From the cell containing the given text, extract its center point as (X, Y) coordinate. 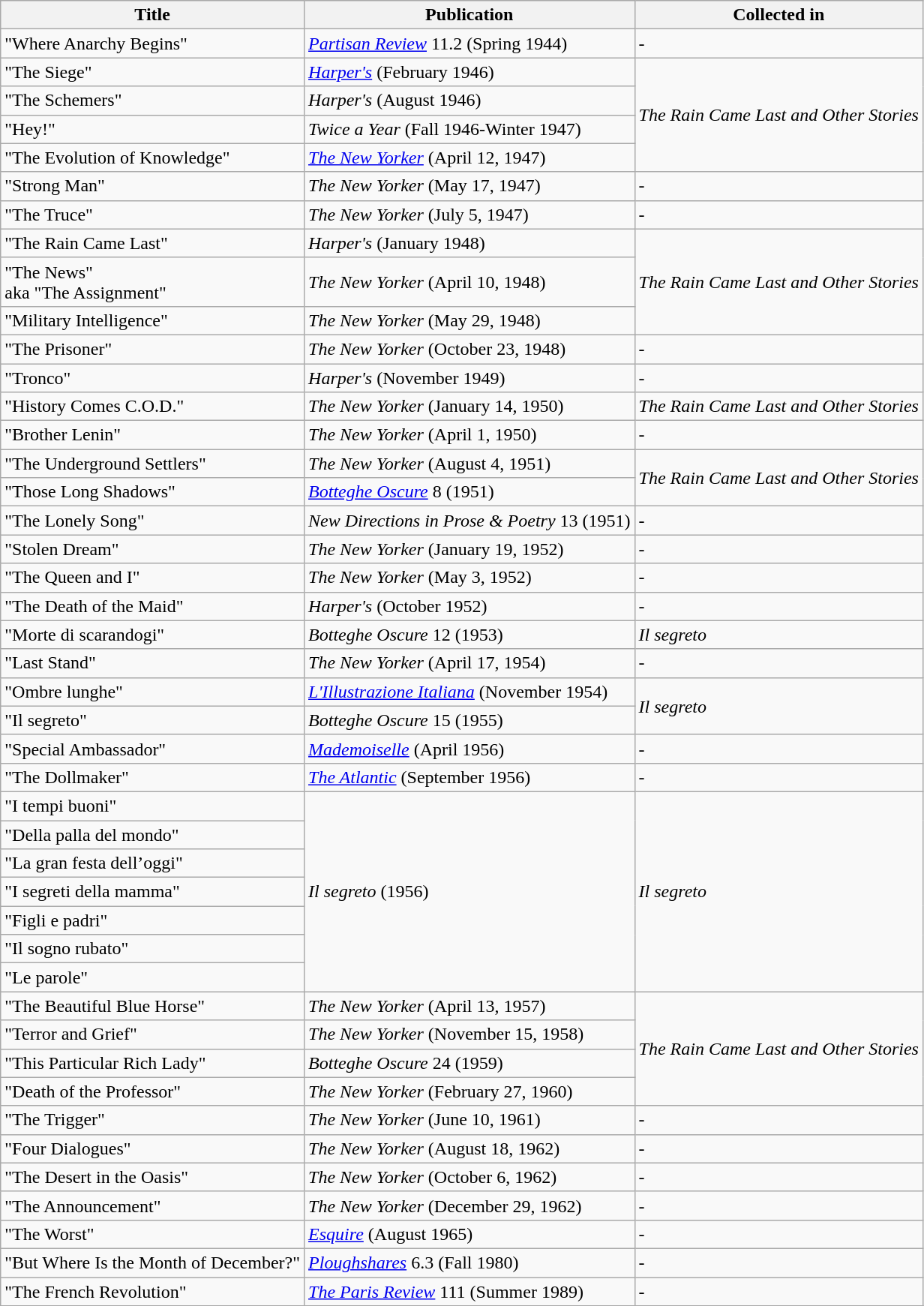
Esquire (August 1965) (469, 1234)
"The Worst" (153, 1234)
"Figli e padri" (153, 920)
"The Lonely Song" (153, 521)
The New Yorker (May 17, 1947) (469, 186)
"History Comes C.O.D." (153, 407)
"La gran festa dell’oggi" (153, 863)
"Those Long Shadows" (153, 492)
"The Death of the Maid" (153, 606)
"Stolen Dream" (153, 549)
Botteghe Oscure 24 (1959) (469, 1063)
The New Yorker (April 17, 1954) (469, 663)
"Il sogno rubato" (153, 949)
The New Yorker (June 10, 1961) (469, 1120)
Ploughshares 6.3 (Fall 1980) (469, 1262)
"The Truce" (153, 215)
"This Particular Rich Lady" (153, 1063)
"Brother Lenin" (153, 435)
"Tronco" (153, 377)
"I segreti della mamma" (153, 892)
"The Announcement" (153, 1205)
"The Siege" (153, 72)
The New Yorker (May 29, 1948) (469, 320)
"The Prisoner" (153, 349)
Mademoiselle (April 1956) (469, 749)
The New Yorker (October 6, 1962) (469, 1177)
The New Yorker (August 4, 1951) (469, 464)
"But Where Is the Month of December?" (153, 1262)
Harper's (November 1949) (469, 377)
The New Yorker (December 29, 1962) (469, 1205)
"Morte di scarandogi" (153, 635)
"The Queen and I" (153, 578)
"Four Dialogues" (153, 1148)
The New Yorker (January 19, 1952) (469, 549)
The New Yorker (April 10, 1948) (469, 282)
Twice a Year (Fall 1946-Winter 1947) (469, 129)
The New Yorker (October 23, 1948) (469, 349)
The New Yorker (January 14, 1950) (469, 407)
"The Beautiful Blue Horse" (153, 1006)
The New Yorker (August 18, 1962) (469, 1148)
Partisan Review 11.2 (Spring 1944) (469, 44)
Collected in (778, 15)
"The News"aka "The Assignment" (153, 282)
"I tempi buoni" (153, 806)
Publication (469, 15)
"Death of the Professor" (153, 1091)
"Le parole" (153, 977)
"The Dollmaker" (153, 777)
Botteghe Oscure 15 (1955) (469, 720)
The New Yorker (November 15, 1958) (469, 1034)
"Last Stand" (153, 663)
"Special Ambassador" (153, 749)
Harper's (October 1952) (469, 606)
Botteghe Oscure 12 (1953) (469, 635)
"Where Anarchy Begins" (153, 44)
The New Yorker (April 12, 1947) (469, 158)
"Military Intelligence" (153, 320)
"The Evolution of Knowledge" (153, 158)
L'Illustrazione Italiana (November 1954) (469, 692)
The New Yorker (April 13, 1957) (469, 1006)
Botteghe Oscure 8 (1951) (469, 492)
Il segreto (1956) (469, 891)
The New Yorker (April 1, 1950) (469, 435)
"Terror and Grief" (153, 1034)
Harper's (August 1946) (469, 101)
"The Underground Settlers" (153, 464)
"Il segreto" (153, 720)
"Hey!" (153, 129)
Title (153, 15)
The Paris Review 111 (Summer 1989) (469, 1291)
"The Rain Came Last" (153, 243)
The New Yorker (May 3, 1952) (469, 578)
"Della palla del mondo" (153, 835)
New Directions in Prose & Poetry 13 (1951) (469, 521)
"The Schemers" (153, 101)
"The Desert in the Oasis" (153, 1177)
"The Trigger" (153, 1120)
Harper's (January 1948) (469, 243)
"Ombre lunghe" (153, 692)
"The French Revolution" (153, 1291)
"Strong Man" (153, 186)
The Atlantic (September 1956) (469, 777)
The New Yorker (February 27, 1960) (469, 1091)
The New Yorker (July 5, 1947) (469, 215)
Harper's (February 1946) (469, 72)
